Provide the [x, y] coordinate of the cell's center where the given text is located.  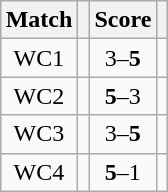
WC2 [39, 96]
WC3 [39, 134]
WC1 [39, 58]
WC4 [39, 172]
5–3 [123, 96]
Score [123, 20]
5–1 [123, 172]
Match [39, 20]
